Provide the (x, y) coordinate of the cell's center where the given text is located.  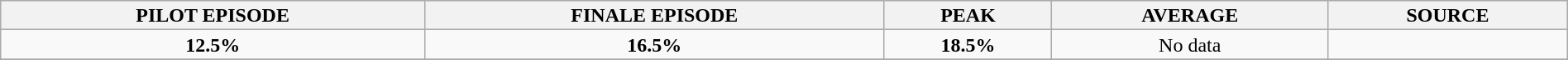
FINALE EPISODE (655, 15)
No data (1190, 45)
18.5% (968, 45)
PEAK (968, 15)
12.5% (213, 45)
16.5% (655, 45)
AVERAGE (1190, 15)
PILOT EPISODE (213, 15)
SOURCE (1448, 15)
